Scan for the cell matching the given text and deliver its (x, y) coordinate at center. 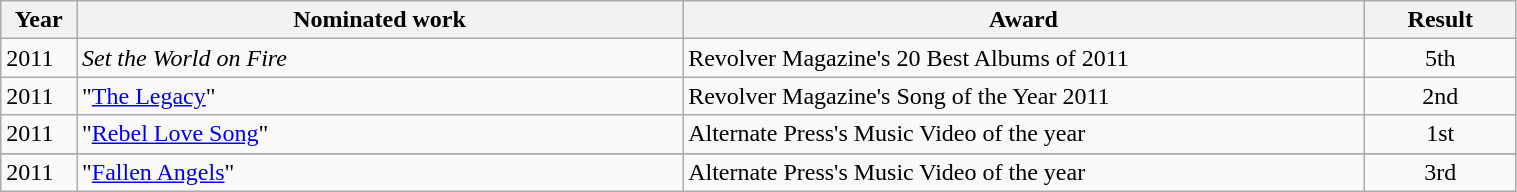
Revolver Magazine's Song of the Year 2011 (1024, 96)
2nd (1440, 96)
1st (1440, 134)
"The Legacy" (379, 96)
Revolver Magazine's 20 Best Albums of 2011 (1024, 58)
"Rebel Love Song" (379, 134)
Award (1024, 20)
Year (39, 20)
5th (1440, 58)
"Fallen Angels" (379, 172)
Nominated work (379, 20)
Set the World on Fire (379, 58)
3rd (1440, 172)
Result (1440, 20)
